Locate the cell with the specified text and output its [x, y] center coordinate. 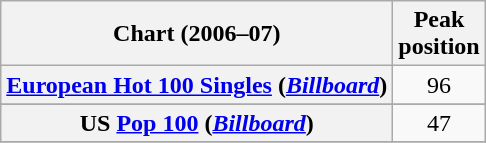
US Pop 100 (Billboard) [197, 123]
96 [439, 85]
47 [439, 123]
European Hot 100 Singles (Billboard) [197, 85]
Peakposition [439, 34]
Chart (2006–07) [197, 34]
